For the text-containing cell, return its midpoint in (x, y) coordinate format. 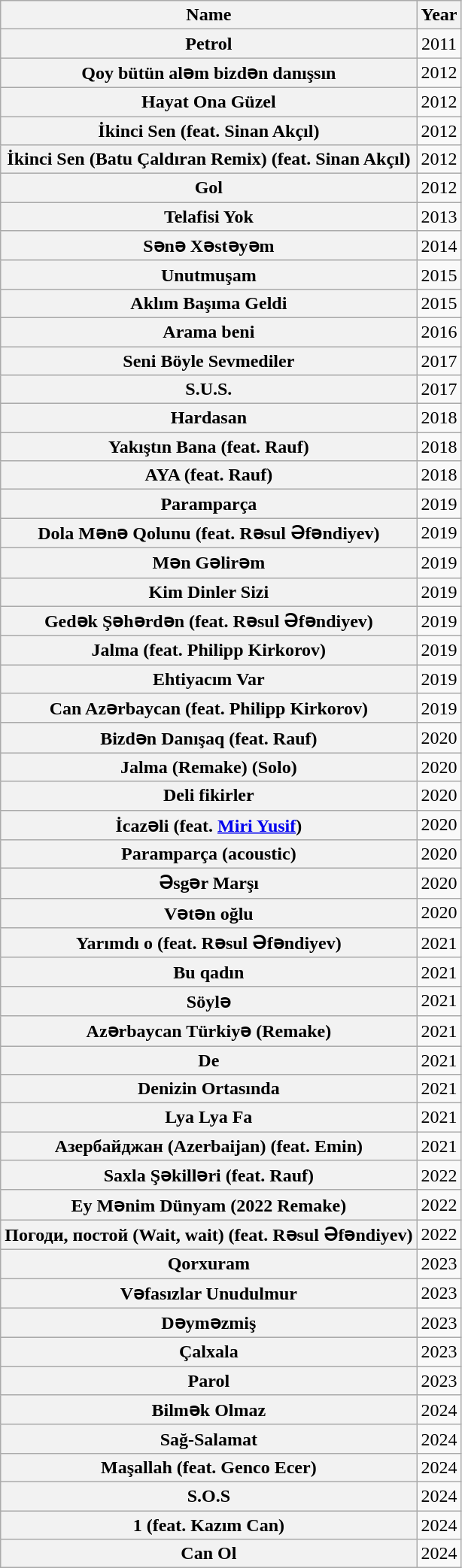
Parol (209, 1381)
Denizin Ortasında (209, 1089)
Year (439, 15)
Can Azərbaycan (feat. Philipp Kirkorov) (209, 708)
Paramparça (acoustic) (209, 854)
Gol (209, 188)
Lya Lya Fa (209, 1118)
Unutmuşam (209, 274)
Bizdən Danışaq (feat. Rauf) (209, 738)
Paramparça (209, 504)
İcazəli (feat. Miri Yusif) (209, 825)
Sənə Xəstəyəm (209, 246)
De (209, 1060)
Hardasan (209, 418)
2013 (439, 217)
İkinci Sen (feat. Sinan Akçıl) (209, 130)
Dola Mənə Qolunu (feat. Rəsul Əfəndiyev) (209, 533)
Jalma (feat. Philipp Kirkorov) (209, 651)
Söylə (209, 1001)
Vətən oğlu (209, 913)
Bu qadın (209, 972)
2011 (439, 44)
Name (209, 15)
S.O.S (209, 1496)
1 (feat. Kazım Can) (209, 1524)
Gedək Şəhərdən (feat. Rəsul Əfəndiyev) (209, 621)
Vəfasızlar Unudulmur (209, 1294)
Kim Dinler Sizi (209, 592)
Jalma (Remake) (Solo) (209, 767)
İkinci Sen (Batu Çaldıran Remix) (feat. Sinan Akçıl) (209, 159)
Dəyməzmiş (209, 1323)
Telafisi Yok (209, 217)
AYA (feat. Rauf) (209, 475)
Aklım Başıma Geldi (209, 303)
Saxla Şəkilləri (feat. Rauf) (209, 1175)
Petrol (209, 44)
Mən Gəlirəm (209, 563)
2014 (439, 246)
Seni Böyle Sevmediler (209, 360)
Çalxala (209, 1352)
Yakıştın Bana (feat. Rauf) (209, 447)
Azərbaycan Türkiyə (Remake) (209, 1031)
Qorxuram (209, 1263)
Погоди, постой (Wait, wait) (feat. Rəsul Əfəndiyev) (209, 1235)
Əsgər Marşı (209, 884)
Sağ-Salamat (209, 1439)
Yarımdı o (feat. Rəsul Əfəndiyev) (209, 943)
Arama beni (209, 332)
Ehtiyacım Var (209, 679)
Hayat Ona Güzel (209, 102)
Deli fikirler (209, 796)
Can Ol (209, 1554)
Maşallah (feat. Genco Ecer) (209, 1467)
S.U.S. (209, 390)
Азербайджан (Azerbaijan) (feat. Emin) (209, 1146)
Qoy bütün aləm bizdən danışsın (209, 73)
Bilmək Olmaz (209, 1410)
Ey Mənim Dünyam (2022 Remake) (209, 1205)
2016 (439, 332)
